Return (X, Y) of the center of cell containing provided text 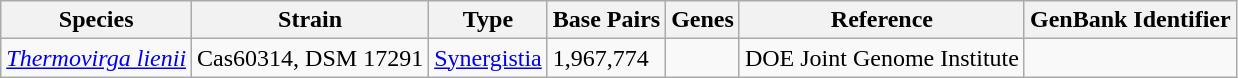
Reference (882, 20)
1,967,774 (606, 58)
GenBank Identifier (1130, 20)
Thermovirga lienii (96, 58)
Cas60314, DSM 17291 (310, 58)
Strain (310, 20)
Synergistia (488, 58)
DOE Joint Genome Institute (882, 58)
Base Pairs (606, 20)
Species (96, 20)
Genes (703, 20)
Type (488, 20)
